For the text-containing cell, return its midpoint in (X, Y) coordinate format. 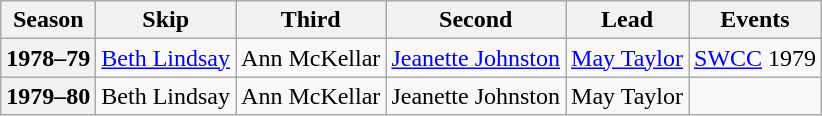
Season (48, 20)
1978–79 (48, 58)
Skip (166, 20)
Third (311, 20)
Second (476, 20)
1979–80 (48, 96)
Events (754, 20)
Lead (628, 20)
SWCC 1979 (754, 58)
